Determine the (X, Y) coordinate at the center of the cell enclosing the given text.  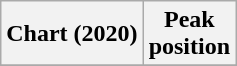
Peakposition (189, 34)
Chart (2020) (72, 34)
